Scan for the cell matching the given text and deliver its [X, Y] coordinate at center. 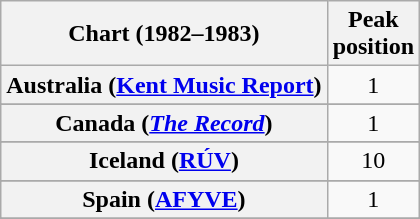
Peakposition [373, 34]
10 [373, 161]
Canada (The Record) [164, 123]
Chart (1982–1983) [164, 34]
Australia (Kent Music Report) [164, 85]
Spain (AFYVE) [164, 199]
Iceland (RÚV) [164, 161]
